Search for the cell housing the specified text and yield its (x, y) center coordinate. 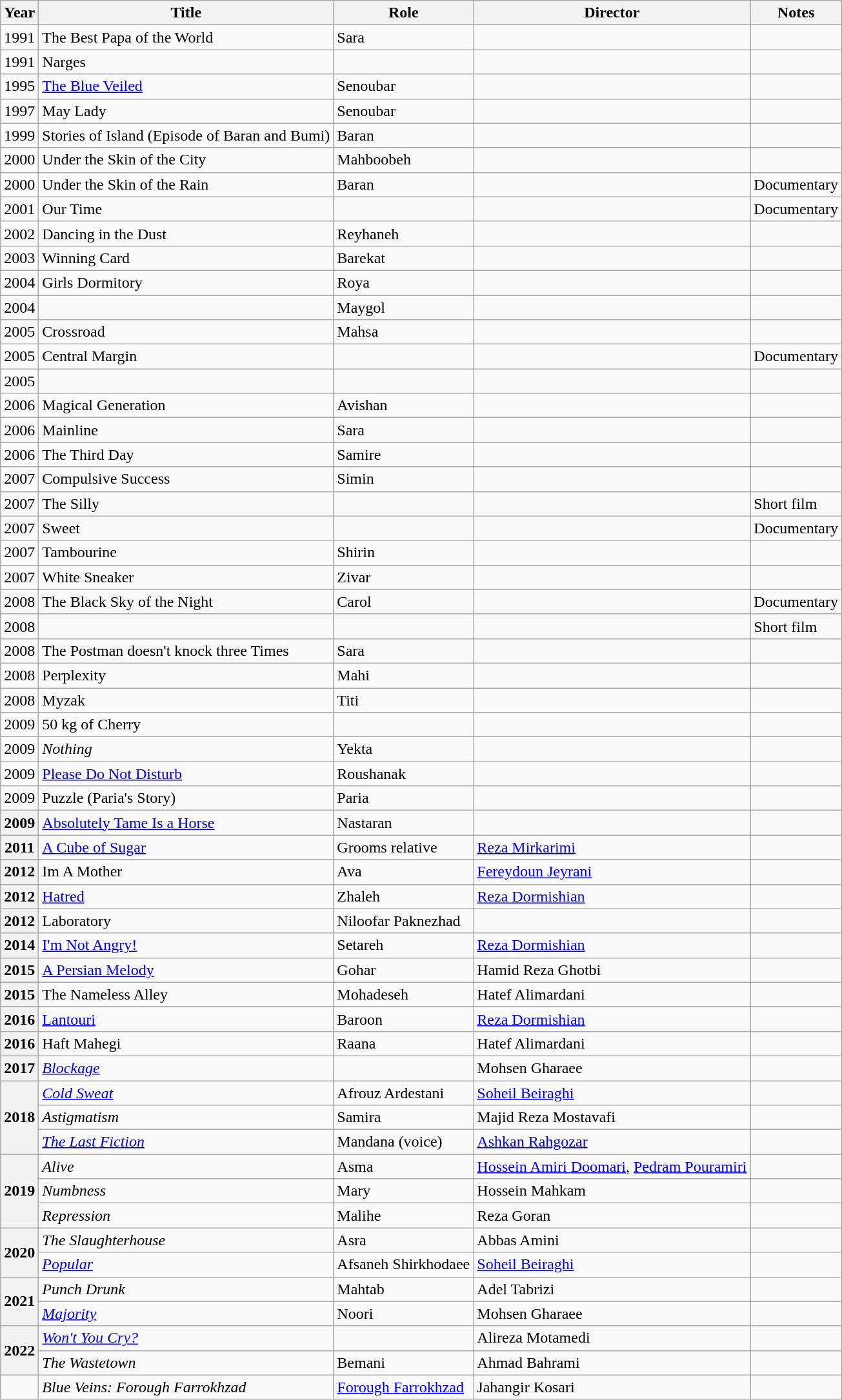
Cold Sweat (186, 1093)
Carol (404, 602)
Alive (186, 1167)
Barekat (404, 258)
Roya (404, 282)
Absolutely Tame Is a Horse (186, 823)
Myzak (186, 700)
Astigmatism (186, 1118)
Zhaleh (404, 896)
1997 (19, 111)
Roushanak (404, 774)
Repression (186, 1216)
Ahmad Bahrami (612, 1363)
Mahsa (404, 332)
Notes (796, 13)
Baroon (404, 1019)
Mohadeseh (404, 994)
Haft Mahegi (186, 1043)
The Third Day (186, 455)
Under the Skin of the Rain (186, 184)
2002 (19, 233)
Narges (186, 62)
Numbness (186, 1191)
2019 (19, 1191)
Fereydoun Jeyrani (612, 872)
Grooms relative (404, 847)
Avishan (404, 406)
Punch Drunk (186, 1289)
Title (186, 13)
White Sneaker (186, 577)
Mahboobeh (404, 160)
2011 (19, 847)
2020 (19, 1252)
Crossroad (186, 332)
Niloofar Paknezhad (404, 921)
Gohar (404, 970)
The Best Papa of the World (186, 37)
Mahi (404, 675)
Magical Generation (186, 406)
Won't You Cry? (186, 1338)
Maygol (404, 308)
Please Do Not Disturb (186, 774)
1995 (19, 86)
The Wastetown (186, 1363)
Samire (404, 455)
Nothing (186, 749)
Samira (404, 1118)
Hatred (186, 896)
Our Time (186, 209)
Setareh (404, 945)
2022 (19, 1350)
Stories of Island (Episode of Baran and Bumi) (186, 135)
A Persian Melody (186, 970)
Simin (404, 479)
Reza Goran (612, 1216)
Winning Card (186, 258)
Blue Veins: Forough Farrokhzad (186, 1387)
Yekta (404, 749)
2001 (19, 209)
Asra (404, 1240)
Jahangir Kosari (612, 1387)
2003 (19, 258)
Nastaran (404, 823)
The Silly (186, 504)
Afsaneh Shirkhodaee (404, 1265)
Mainline (186, 430)
Hamid Reza Ghotbi (612, 970)
Central Margin (186, 357)
Bemani (404, 1363)
The Slaughterhouse (186, 1240)
Sweet (186, 528)
A Cube of Sugar (186, 847)
Asma (404, 1167)
Dancing in the Dust (186, 233)
Under the Skin of the City (186, 160)
Titi (404, 700)
Abbas Amini (612, 1240)
The Black Sky of the Night (186, 602)
Hossein Mahkam (612, 1191)
2021 (19, 1301)
Forough Farrokhzad (404, 1387)
Mary (404, 1191)
2018 (19, 1118)
Im A Mother (186, 872)
Raana (404, 1043)
The Nameless Alley (186, 994)
Afrouz Ardestani (404, 1093)
Mahtab (404, 1289)
Adel Tabrizi (612, 1289)
Shirin (404, 553)
Noori (404, 1314)
50 kg of Cherry (186, 725)
I'm Not Angry! (186, 945)
Zivar (404, 577)
Laboratory (186, 921)
Director (612, 13)
Year (19, 13)
Lantouri (186, 1019)
Mandana (voice) (404, 1142)
Girls Dormitory (186, 282)
Paria (404, 798)
Puzzle (Paria's Story) (186, 798)
Ava (404, 872)
Perplexity (186, 675)
The Blue Veiled (186, 86)
The Last Fiction (186, 1142)
Role (404, 13)
Majority (186, 1314)
Popular (186, 1265)
Tambourine (186, 553)
The Postman doesn't knock three Times (186, 651)
Reza Mirkarimi (612, 847)
Hossein Amiri Doomari, Pedram Pouramiri (612, 1167)
2017 (19, 1068)
Blockage (186, 1068)
Reyhaneh (404, 233)
1999 (19, 135)
Ashkan Rahgozar (612, 1142)
Malihe (404, 1216)
Compulsive Success (186, 479)
2014 (19, 945)
May Lady (186, 111)
Majid Reza Mostavafi (612, 1118)
Alireza Motamedi (612, 1338)
